Search for the cell housing the specified text and yield its (x, y) center coordinate. 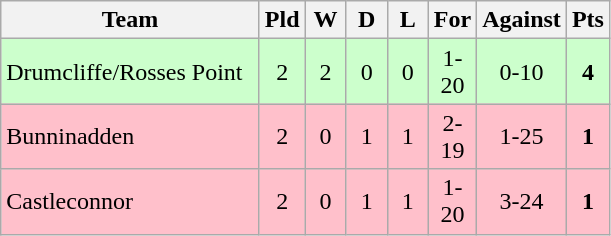
D (366, 20)
Bunninadden (130, 136)
W (326, 20)
1-25 (522, 136)
Drumcliffe/Rosses Point (130, 72)
2-19 (452, 136)
4 (588, 72)
Castleconnor (130, 202)
L (408, 20)
3-24 (522, 202)
Against (522, 20)
For (452, 20)
Pts (588, 20)
Pld (282, 20)
0-10 (522, 72)
Team (130, 20)
